Pinpoint the cell where the given text exists, returning its [X, Y] midpoint coordinate. 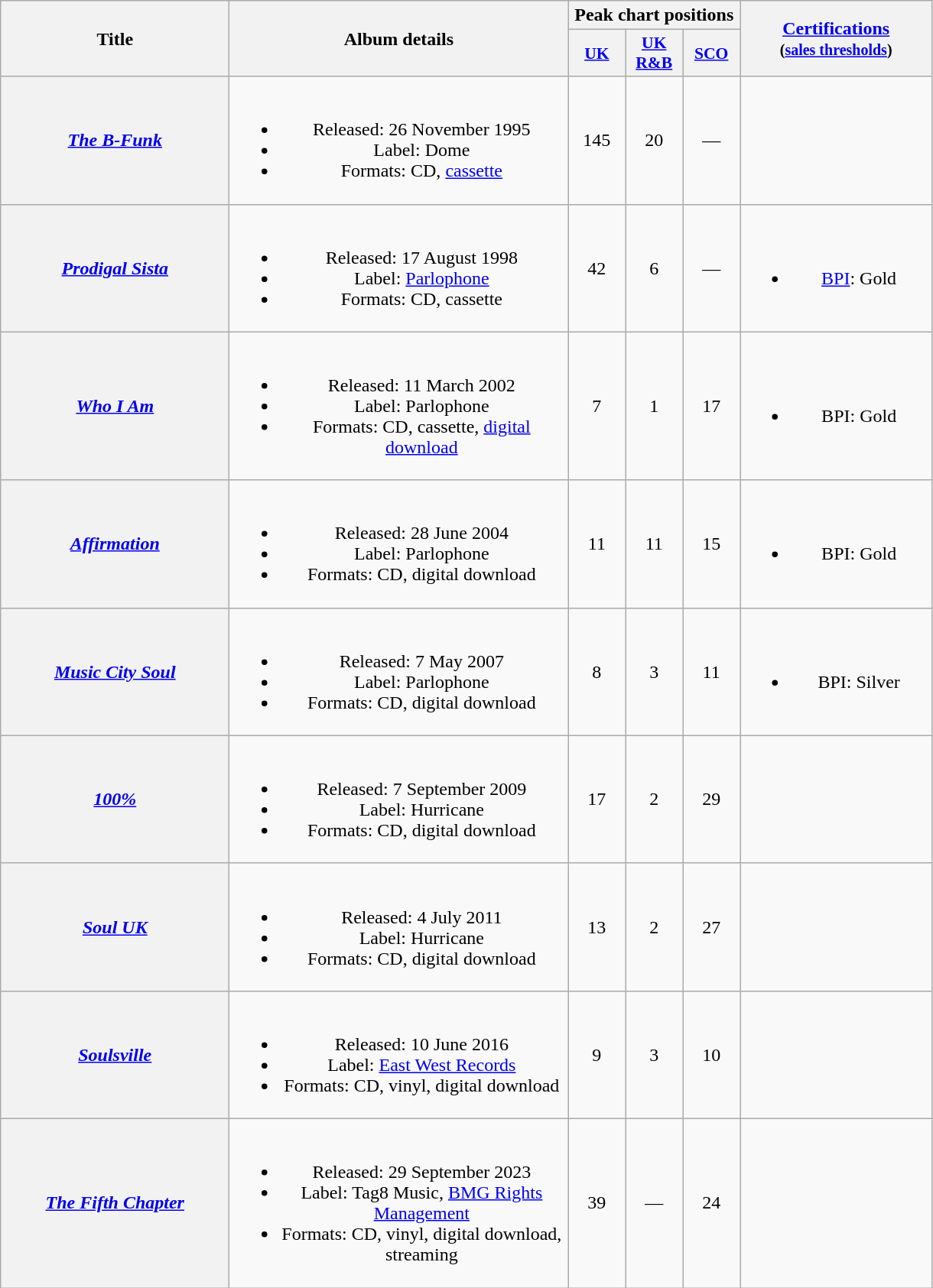
SCO [711, 54]
Who I Am [115, 406]
6 [655, 268]
1 [655, 406]
Released: 26 November 1995Label: DomeFormats: CD, cassette [399, 141]
UK R&B [655, 54]
Released: 11 March 2002Label: ParlophoneFormats: CD, cassette, digital download [399, 406]
Peak chart positions [655, 15]
Certifications(sales thresholds) [837, 38]
9 [597, 1055]
Released: 7 May 2007Label: ParlophoneFormats: CD, digital download [399, 671]
BPI: Silver [837, 671]
Released: 28 June 2004Label: ParlophoneFormats: CD, digital download [399, 544]
29 [711, 800]
Soul UK [115, 926]
15 [711, 544]
7 [597, 406]
42 [597, 268]
Released: 4 July 2011Label: HurricaneFormats: CD, digital download [399, 926]
13 [597, 926]
Title [115, 38]
10 [711, 1055]
Prodigal Sista [115, 268]
Music City Soul [115, 671]
Released: 7 September 2009Label: HurricaneFormats: CD, digital download [399, 800]
20 [655, 141]
Released: 29 September 2023Label: Tag8 Music, BMG Rights ManagementFormats: CD, vinyl, digital download, streaming [399, 1203]
39 [597, 1203]
The B-Funk [115, 141]
The Fifth Chapter [115, 1203]
Affirmation [115, 544]
UK [597, 54]
Soulsville [115, 1055]
8 [597, 671]
145 [597, 141]
Released: 10 June 2016Label: East West RecordsFormats: CD, vinyl, digital download [399, 1055]
Album details [399, 38]
24 [711, 1203]
100% [115, 800]
27 [711, 926]
Released: 17 August 1998Label: ParlophoneFormats: CD, cassette [399, 268]
